Capture the cell that displays the provided text and extract its [x, y] central coordinate. 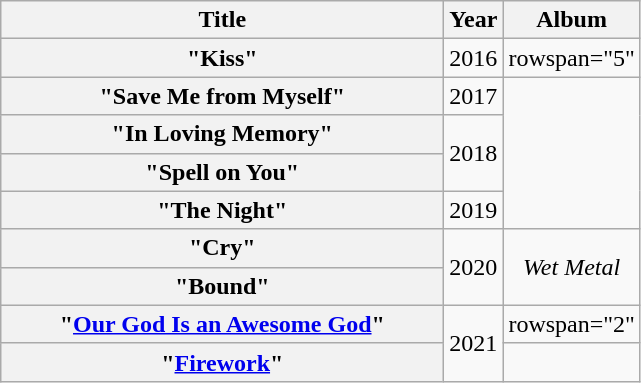
"Save Me from Myself" [222, 96]
Wet Metal [572, 267]
"The Night" [222, 210]
"In Loving Memory" [222, 134]
Album [572, 20]
Year [474, 20]
2016 [474, 58]
2021 [474, 343]
2018 [474, 153]
2020 [474, 267]
"Our God Is an Awesome God" [222, 324]
"Kiss" [222, 58]
2017 [474, 96]
"Cry" [222, 248]
"Bound" [222, 286]
"Firework" [222, 362]
2019 [474, 210]
rowspan="2" [572, 324]
rowspan="5" [572, 58]
"Spell on You" [222, 172]
Title [222, 20]
